For the text-containing cell, return its midpoint in [X, Y] coordinate format. 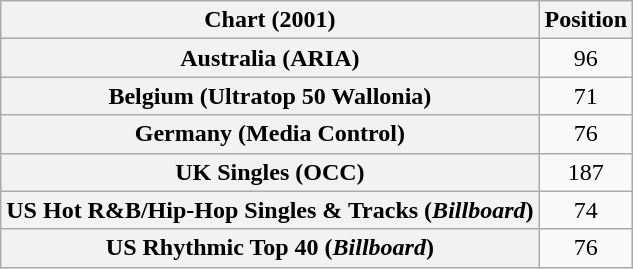
UK Singles (OCC) [270, 172]
Germany (Media Control) [270, 134]
74 [586, 210]
71 [586, 96]
187 [586, 172]
Position [586, 20]
Chart (2001) [270, 20]
US Hot R&B/Hip-Hop Singles & Tracks (Billboard) [270, 210]
US Rhythmic Top 40 (Billboard) [270, 248]
Belgium (Ultratop 50 Wallonia) [270, 96]
Australia (ARIA) [270, 58]
96 [586, 58]
